Search for the cell housing the specified text and yield its [X, Y] center coordinate. 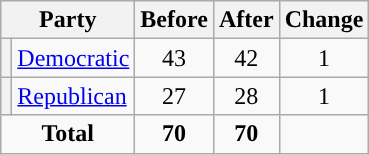
Before [174, 20]
42 [246, 58]
Republican [74, 96]
Democratic [74, 58]
Total [68, 134]
27 [174, 96]
Change [324, 20]
28 [246, 96]
43 [174, 58]
After [246, 20]
Party [68, 20]
